Capture the cell that displays the provided text and extract its [X, Y] central coordinate. 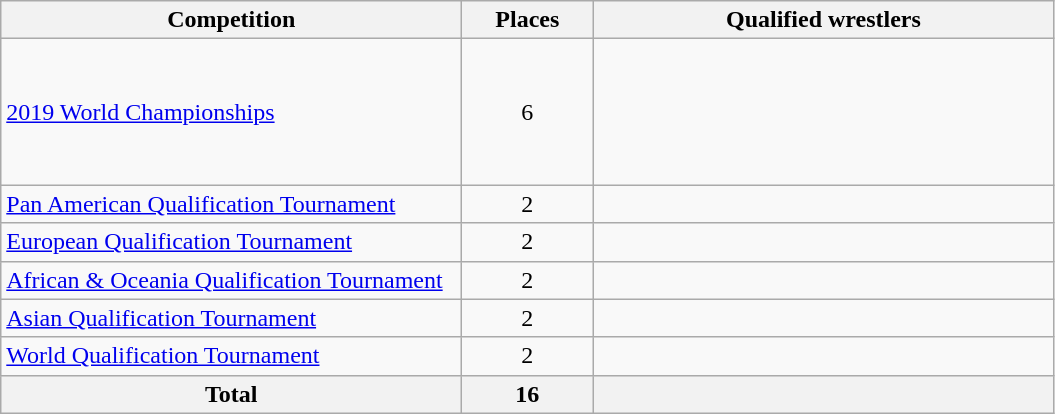
6 [528, 112]
16 [528, 394]
European Qualification Tournament [232, 242]
African & Oceania Qualification Tournament [232, 280]
Competition [232, 20]
Qualified wrestlers [824, 20]
Pan American Qualification Tournament [232, 204]
Asian Qualification Tournament [232, 318]
World Qualification Tournament [232, 356]
2019 World Championships [232, 112]
Total [232, 394]
Places [528, 20]
